For the text-containing cell, return its midpoint in [x, y] coordinate format. 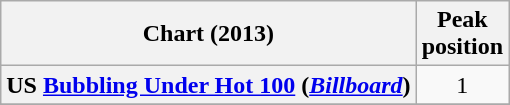
Chart (2013) [208, 34]
Peakposition [462, 34]
1 [462, 85]
US Bubbling Under Hot 100 (Billboard) [208, 85]
